From the cell containing the given text, extract its center point as [X, Y] coordinate. 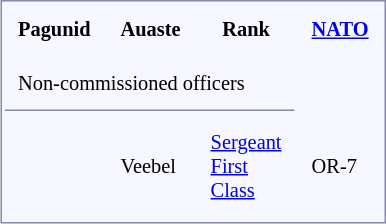
Non-commissioned officers [150, 84]
Pagunid [54, 30]
NATO [340, 30]
Veebel [150, 166]
Sergeant First Class [246, 166]
Rank [246, 30]
Auaste [150, 30]
OR-7 [340, 166]
